Return the [x, y] coordinate for the center point of the cell that contains the specified text.  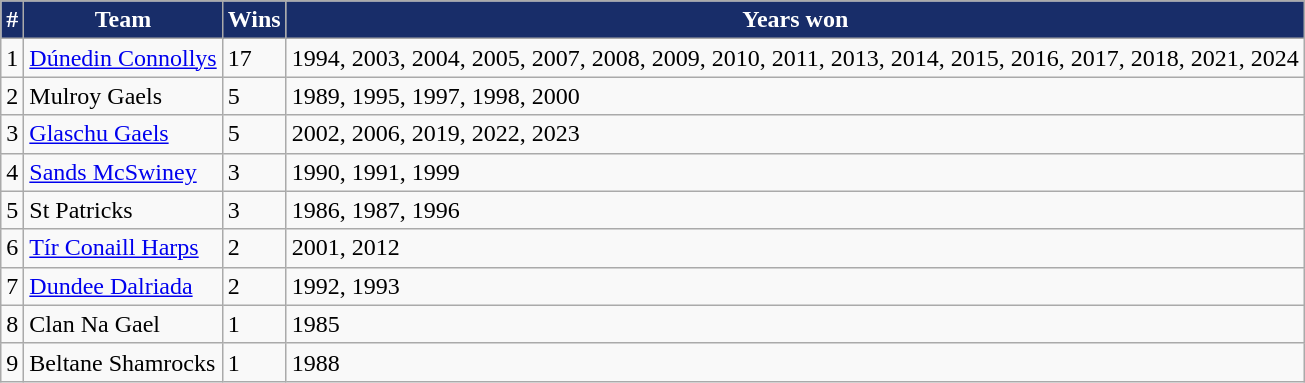
Dundee Dalriada [123, 286]
Glaschu Gaels [123, 134]
Beltane Shamrocks [123, 362]
1986, 1987, 1996 [795, 210]
Clan Na Gael [123, 324]
Sands McSwiney [123, 172]
1990, 1991, 1999 [795, 172]
1988 [795, 362]
St Patricks [123, 210]
Mulroy Gaels [123, 96]
Years won [795, 20]
4 [12, 172]
# [12, 20]
7 [12, 286]
6 [12, 248]
1985 [795, 324]
Tír Conaill Harps [123, 248]
2001, 2012 [795, 248]
8 [12, 324]
9 [12, 362]
1989, 1995, 1997, 1998, 2000 [795, 96]
1992, 1993 [795, 286]
Team [123, 20]
2002, 2006, 2019, 2022, 2023 [795, 134]
Wins [254, 20]
Dúnedin Connollys [123, 58]
17 [254, 58]
1994, 2003, 2004, 2005, 2007, 2008, 2009, 2010, 2011, 2013, 2014, 2015, 2016, 2017, 2018, 2021, 2024 [795, 58]
